Scan for the cell matching the given text and deliver its [x, y] coordinate at center. 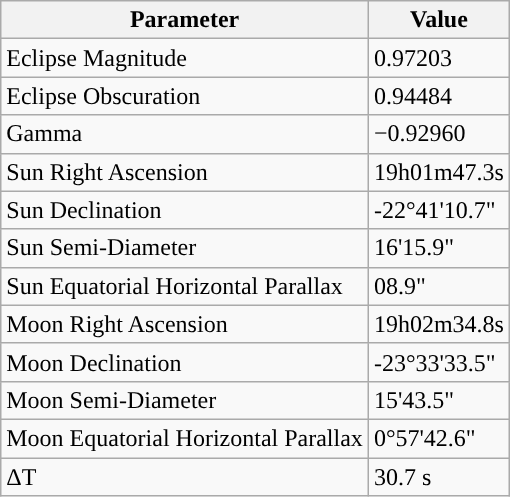
Moon Right Ascension [185, 324]
Moon Semi-Diameter [185, 400]
0°57'42.6" [438, 438]
Gamma [185, 134]
19h02m34.8s [438, 324]
Sun Declination [185, 210]
ΔT [185, 477]
Moon Declination [185, 362]
-23°33'33.5" [438, 362]
−0.92960 [438, 134]
19h01m47.3s [438, 172]
Eclipse Magnitude [185, 58]
Sun Right Ascension [185, 172]
Value [438, 20]
Parameter [185, 20]
16'15.9" [438, 248]
08.9" [438, 286]
0.94484 [438, 96]
Sun Semi-Diameter [185, 248]
30.7 s [438, 477]
15'43.5" [438, 400]
Eclipse Obscuration [185, 96]
0.97203 [438, 58]
Sun Equatorial Horizontal Parallax [185, 286]
Moon Equatorial Horizontal Parallax [185, 438]
-22°41'10.7" [438, 210]
